Detect which cell encompasses the target text, then output its [X, Y] center coordinate. 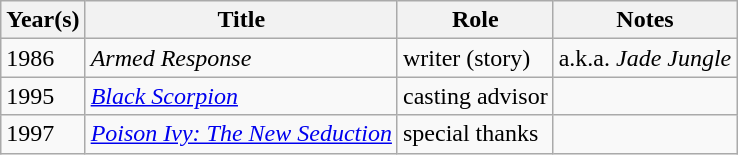
casting advisor [475, 96]
Armed Response [241, 58]
Notes [645, 20]
1986 [43, 58]
writer (story) [475, 58]
special thanks [475, 134]
1997 [43, 134]
a.k.a. Jade Jungle [645, 58]
1995 [43, 96]
Title [241, 20]
Role [475, 20]
Year(s) [43, 20]
Poison Ivy: The New Seduction [241, 134]
Black Scorpion [241, 96]
